Locate the cell with the specified text and output its (x, y) center coordinate. 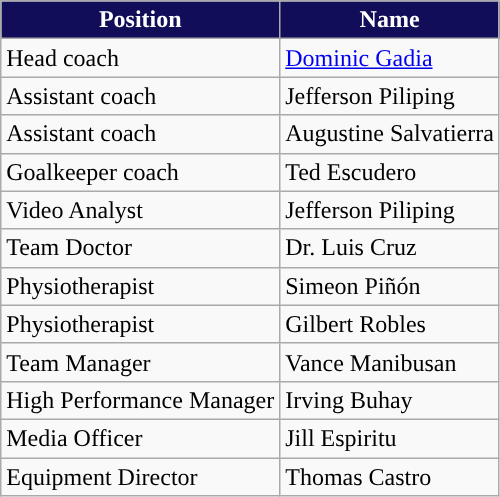
Thomas Castro (390, 477)
Dominic Gadia (390, 58)
Vance Manibusan (390, 362)
Irving Buhay (390, 400)
Goalkeeper coach (140, 172)
Ted Escudero (390, 172)
Name (390, 20)
Team Manager (140, 362)
Jill Espiritu (390, 438)
High Performance Manager (140, 400)
Equipment Director (140, 477)
Augustine Salvatierra (390, 134)
Video Analyst (140, 210)
Media Officer (140, 438)
Head coach (140, 58)
Team Doctor (140, 248)
Dr. Luis Cruz (390, 248)
Simeon Piñón (390, 286)
Gilbert Robles (390, 324)
Position (140, 20)
